Locate the cell with the specified text and output its (x, y) center coordinate. 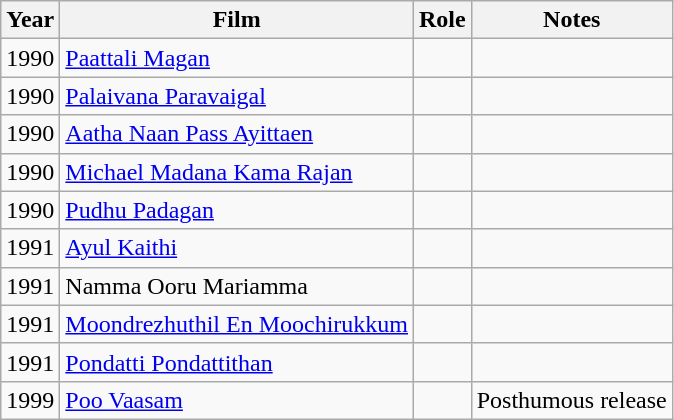
Poo Vaasam (237, 400)
Namma Ooru Mariamma (237, 286)
Role (443, 20)
Paattali Magan (237, 58)
Palaivana Paravaigal (237, 96)
Moondrezhuthil En Moochirukkum (237, 324)
Pondatti Pondattithan (237, 362)
Posthumous release (572, 400)
Pudhu Padagan (237, 210)
Ayul Kaithi (237, 248)
Aatha Naan Pass Ayittaen (237, 134)
1999 (30, 400)
Film (237, 20)
Year (30, 20)
Michael Madana Kama Rajan (237, 172)
Notes (572, 20)
